From the cell containing the given text, extract its center point as (X, Y) coordinate. 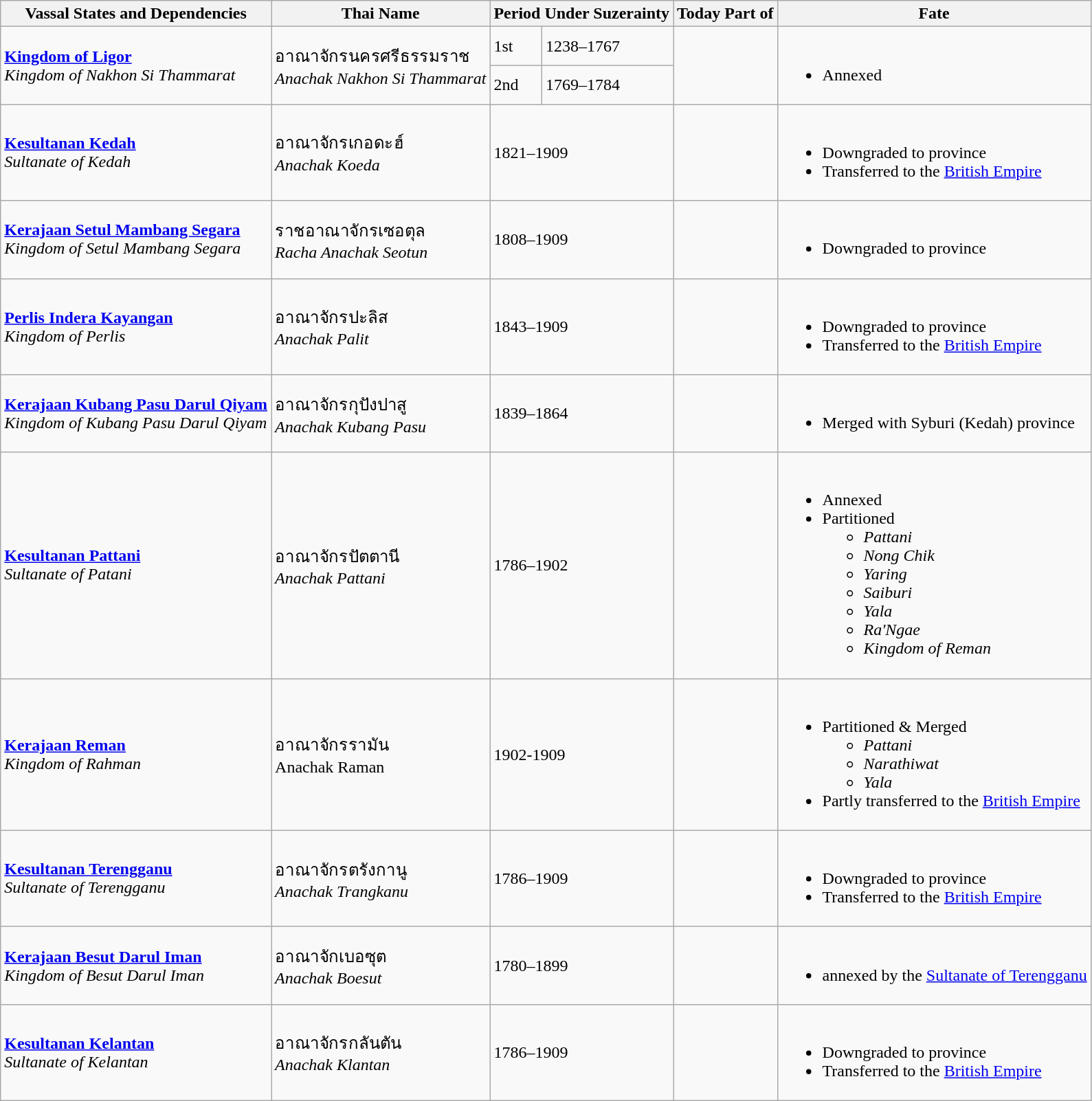
Partitioned & MergedPattaniNarathiwatYalaPartly transferred to the British Empire (934, 755)
Perlis Indera KayanganKingdom of Perlis (136, 326)
Downgraded to province (934, 239)
1769–1784 (608, 85)
1808–1909 (581, 239)
Kerajaan Kubang Pasu Darul QiyamKingdom of Kubang Pasu Darul Qiyam (136, 414)
Kerajaan RemanKingdom of Rahman (136, 755)
Period Under Suzerainty (581, 14)
อาณาจักรนครศรีธรรมราชAnachak Nakhon Si Thammarat (381, 66)
1902-1909 (581, 755)
อาณาจักรปะลิสAnachak Palit (381, 326)
อาณาจักรกลันตันAnachak Klantan (381, 1052)
Thai Name (381, 14)
Kesultanan TerengganuSultanate of Terengganu (136, 878)
1839–1864 (581, 414)
AnnexedPartitionedPattaniNong ChikYaringSaiburiYalaRa'NgaeKingdom of Reman (934, 565)
อาณาจักรตรังกานูAnachak Trangkanu (381, 878)
1st (516, 47)
Today Part of (726, 14)
Vassal States and Dependencies (136, 14)
annexed by the Sultanate of Terengganu (934, 965)
อาณาจักเบอซุตAnachak Boesut (381, 965)
อาณาจักรปัตตานีAnachak Pattani (381, 565)
Kerajaan Setul Mambang SegaraKingdom of Setul Mambang Segara (136, 239)
Merged with Syburi (Kedah) province (934, 414)
อาณาจักรรามันAnachak Raman (381, 755)
1780–1899 (581, 965)
Kesultanan KedahSultanate of Kedah (136, 153)
Kingdom of LigorKingdom of Nakhon Si Thammarat (136, 66)
Kesultanan KelantanSultanate of Kelantan (136, 1052)
อาณาจักรเกอดะฮ์Anachak Koeda (381, 153)
Annexed (934, 66)
1843–1909 (581, 326)
ราชอาณาจักรเซอตุลRacha Anachak Seotun (381, 239)
1238–1767 (608, 47)
1821–1909 (581, 153)
Kerajaan Besut Darul ImanKingdom of Besut Darul Iman (136, 965)
1786–1902 (581, 565)
อาณาจักรกุปังปาสูAnachak Kubang Pasu (381, 414)
2nd (516, 85)
Kesultanan PattaniSultanate of Patani (136, 565)
Fate (934, 14)
